Determine the (X, Y) coordinate at the center of the cell enclosing the given text.  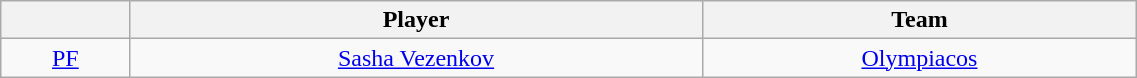
Player (416, 20)
Team (920, 20)
PF (66, 58)
Olympiacos (920, 58)
Sasha Vezenkov (416, 58)
